Return the (x, y) coordinate for the center point of the cell that contains the specified text.  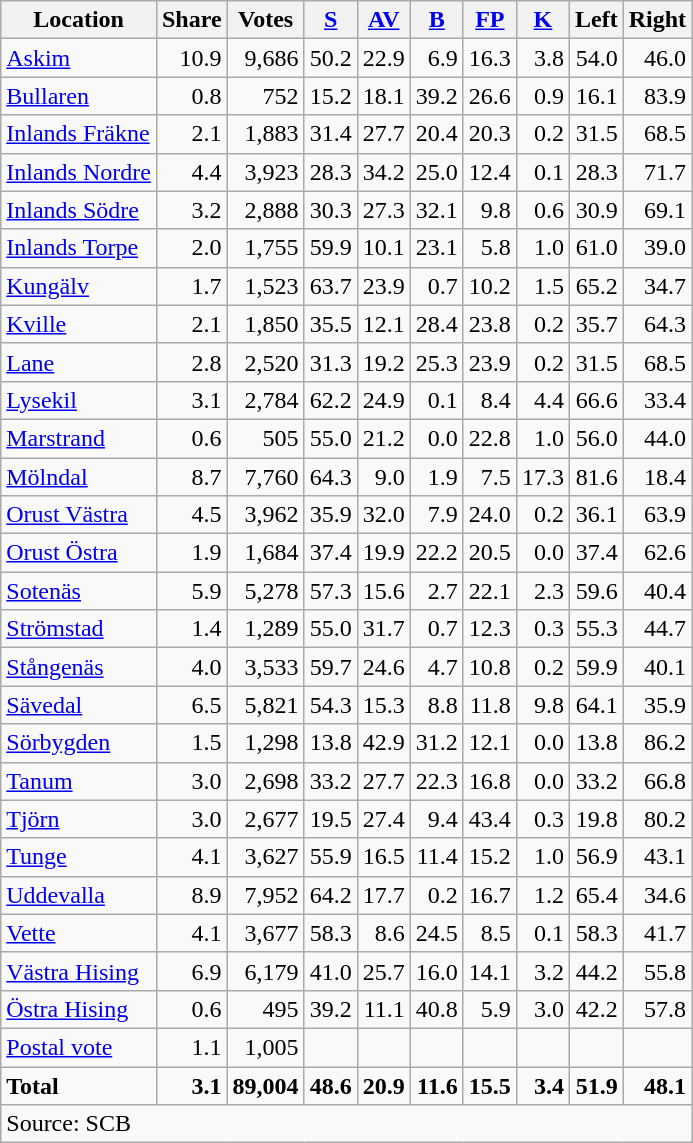
23.1 (436, 248)
6.5 (192, 705)
16.1 (596, 96)
1,684 (266, 553)
9.4 (436, 819)
89,004 (266, 1085)
2,520 (266, 362)
30.3 (330, 210)
40.1 (657, 667)
8.9 (192, 895)
3,627 (266, 857)
8.8 (436, 705)
81.6 (596, 477)
34.6 (657, 895)
41.7 (657, 933)
57.3 (330, 591)
44.7 (657, 629)
56.0 (596, 438)
3.4 (542, 1085)
50.2 (330, 58)
23.8 (490, 324)
55.9 (330, 857)
16.0 (436, 971)
55.3 (596, 629)
39.0 (657, 248)
Lane (79, 362)
63.9 (657, 515)
1,005 (266, 1047)
Source: SCB (346, 1124)
8.7 (192, 477)
Vette (79, 933)
48.1 (657, 1085)
6,179 (266, 971)
59.6 (596, 591)
42.2 (596, 1009)
19.9 (384, 553)
3,962 (266, 515)
3,677 (266, 933)
8.4 (490, 400)
35.5 (330, 324)
2.7 (436, 591)
30.9 (596, 210)
16.3 (490, 58)
44.0 (657, 438)
7,952 (266, 895)
66.6 (596, 400)
Lysekil (79, 400)
65.4 (596, 895)
22.3 (436, 781)
15.5 (490, 1085)
24.0 (490, 515)
43.1 (657, 857)
28.4 (436, 324)
Marstrand (79, 438)
1.4 (192, 629)
43.4 (490, 819)
24.9 (384, 400)
Postal vote (79, 1047)
2.3 (542, 591)
1.2 (542, 895)
9.0 (384, 477)
495 (266, 1009)
18.4 (657, 477)
55.8 (657, 971)
25.7 (384, 971)
22.8 (490, 438)
Inlands Fräkne (79, 134)
15.3 (384, 705)
41.0 (330, 971)
34.7 (657, 286)
54.0 (596, 58)
20.4 (436, 134)
1,523 (266, 286)
1,850 (266, 324)
Uddevalla (79, 895)
Left (596, 20)
11.1 (384, 1009)
Bullaren (79, 96)
25.0 (436, 172)
42.9 (384, 743)
15.6 (384, 591)
Sörbygden (79, 743)
1,755 (266, 248)
Orust Västra (79, 515)
80.2 (657, 819)
10.2 (490, 286)
Stångenäs (79, 667)
0.9 (542, 96)
33.4 (657, 400)
AV (384, 20)
27.3 (384, 210)
24.5 (436, 933)
22.1 (490, 591)
4.7 (436, 667)
10.8 (490, 667)
64.1 (596, 705)
5,278 (266, 591)
4.5 (192, 515)
36.1 (596, 515)
61.0 (596, 248)
9,686 (266, 58)
Mölndal (79, 477)
16.8 (490, 781)
19.8 (596, 819)
2,888 (266, 210)
2,677 (266, 819)
2.8 (192, 362)
83.9 (657, 96)
17.7 (384, 895)
48.6 (330, 1085)
4.0 (192, 667)
11.8 (490, 705)
20.3 (490, 134)
31.4 (330, 134)
Sävedal (79, 705)
19.5 (330, 819)
71.7 (657, 172)
B (436, 20)
Sotenäs (79, 591)
Askim (79, 58)
Inlands Nordre (79, 172)
62.6 (657, 553)
Kungälv (79, 286)
20.9 (384, 1085)
FP (490, 20)
59.7 (330, 667)
1.1 (192, 1047)
2.0 (192, 248)
66.8 (657, 781)
8.6 (384, 933)
Tunge (79, 857)
0.8 (192, 96)
17.3 (542, 477)
10.1 (384, 248)
3,923 (266, 172)
752 (266, 96)
Strömstad (79, 629)
7,760 (266, 477)
35.7 (596, 324)
505 (266, 438)
54.3 (330, 705)
19.2 (384, 362)
Votes (266, 20)
34.2 (384, 172)
K (542, 20)
57.8 (657, 1009)
1,298 (266, 743)
31.2 (436, 743)
64.2 (330, 895)
31.7 (384, 629)
16.5 (384, 857)
31.3 (330, 362)
16.7 (490, 895)
3.8 (542, 58)
32.0 (384, 515)
25.3 (436, 362)
11.4 (436, 857)
86.2 (657, 743)
2,784 (266, 400)
12.3 (490, 629)
Location (79, 20)
Västra Hising (79, 971)
44.2 (596, 971)
65.2 (596, 286)
62.2 (330, 400)
22.9 (384, 58)
1,289 (266, 629)
8.5 (490, 933)
18.1 (384, 96)
S (330, 20)
69.1 (657, 210)
24.6 (384, 667)
3,533 (266, 667)
Inlands Torpe (79, 248)
22.2 (436, 553)
26.6 (490, 96)
Kville (79, 324)
Tjörn (79, 819)
11.6 (436, 1085)
Total (79, 1085)
56.9 (596, 857)
Share (192, 20)
46.0 (657, 58)
40.8 (436, 1009)
14.1 (490, 971)
2,698 (266, 781)
32.1 (436, 210)
21.2 (384, 438)
Östra Hising (79, 1009)
12.4 (490, 172)
40.4 (657, 591)
20.5 (490, 553)
Right (657, 20)
63.7 (330, 286)
Orust Östra (79, 553)
7.9 (436, 515)
5.8 (490, 248)
51.9 (596, 1085)
10.9 (192, 58)
Tanum (79, 781)
1,883 (266, 134)
7.5 (490, 477)
27.4 (384, 819)
Inlands Södre (79, 210)
5,821 (266, 705)
1.7 (192, 286)
